Capture the cell that displays the provided text and extract its (x, y) central coordinate. 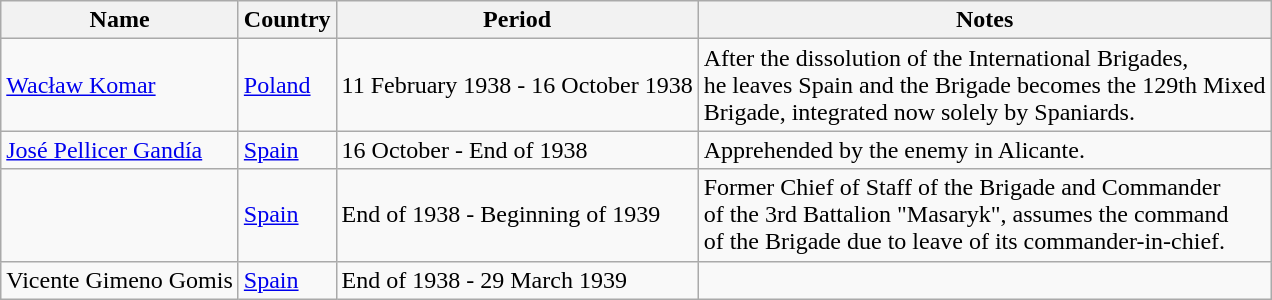
11 February 1938 - 16 October 1938 (517, 85)
Period (517, 20)
Wacław Komar (120, 85)
16 October - End of 1938 (517, 150)
Vicente Gimeno Gomis (120, 280)
José Pellicer Gandía (120, 150)
Apprehended by the enemy in Alicante. (984, 150)
Name (120, 20)
Notes (984, 20)
Country (287, 20)
End of 1938 - Beginning of 1939 (517, 215)
Poland (287, 85)
End of 1938 - 29 March 1939 (517, 280)
